Identify which cell holds the provided text, then report its [x, y] central coordinate. 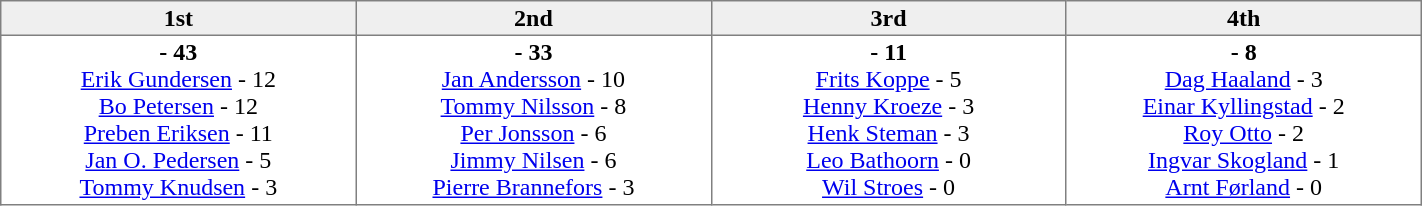
3rd [888, 18]
- 8Dag Haaland - 3 Einar Kyllingstad - 2 Roy Otto - 2 Ingvar Skogland - 1 Arnt Førland - 0 [1244, 120]
- 11Frits Koppe - 5 Henny Kroeze - 3 Henk Steman - 3 Leo Bathoorn - 0 Wil Stroes - 0 [888, 120]
- 33Jan Andersson - 10 Tommy Nilsson - 8 Per Jonsson - 6 Jimmy Nilsen - 6 Pierre Brannefors - 3 [534, 120]
- 43Erik Gundersen - 12 Bo Petersen - 12 Preben Eriksen - 11 Jan O. Pedersen - 5 Tommy Knudsen - 3 [178, 120]
4th [1244, 18]
1st [178, 18]
2nd [534, 18]
